Provide the [x, y] coordinate of the cell's center where the given text is located.  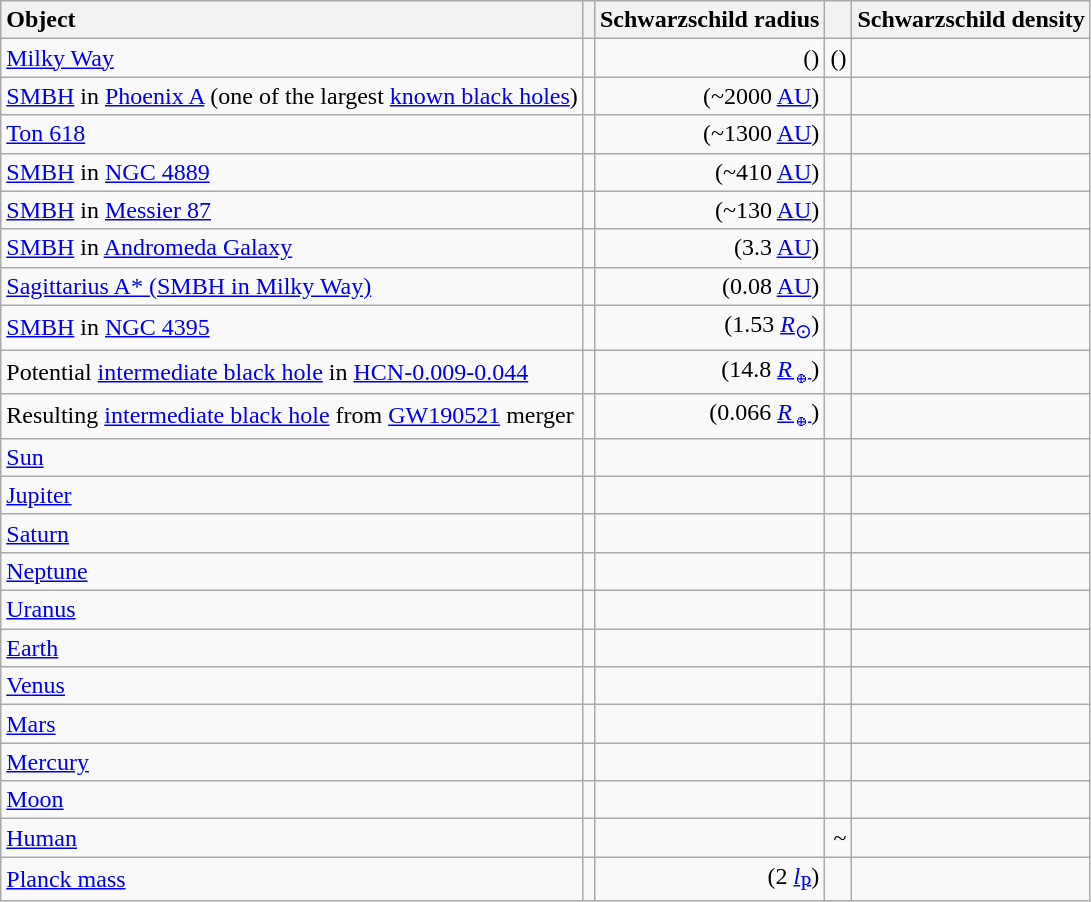
Object [292, 20]
(1.53 R⊙) [709, 327]
Mars [292, 724]
Ton 618 [292, 134]
Schwarzschild density [971, 20]
~ [838, 838]
Schwarzschild radius [709, 20]
Potential intermediate black hole in HCN-0.009-0.044 [292, 372]
(~1300 AU) [709, 134]
Planck mass [292, 879]
(~130 AU) [709, 210]
Neptune [292, 571]
Resulting intermediate black hole from GW190521 merger [292, 416]
(2 lP) [709, 879]
(0.08 AU) [709, 286]
Uranus [292, 610]
SMBH in NGC 4395 [292, 327]
(0.066 R🜨) [709, 416]
Venus [292, 686]
Human [292, 838]
(3.3 AU) [709, 248]
SMBH in Messier 87 [292, 210]
SMBH in Phoenix A (one of the largest known black holes) [292, 96]
Jupiter [292, 495]
Earth [292, 648]
Sun [292, 457]
Moon [292, 800]
Mercury [292, 762]
Saturn [292, 533]
(14.8 R🜨) [709, 372]
Sagittarius A* (SMBH in Milky Way) [292, 286]
SMBH in NGC 4889 [292, 172]
(~410 AU) [709, 172]
(~2000 AU) [709, 96]
Milky Way [292, 58]
SMBH in Andromeda Galaxy [292, 248]
